Provide the (x, y) coordinate of the cell's center where the given text is located.  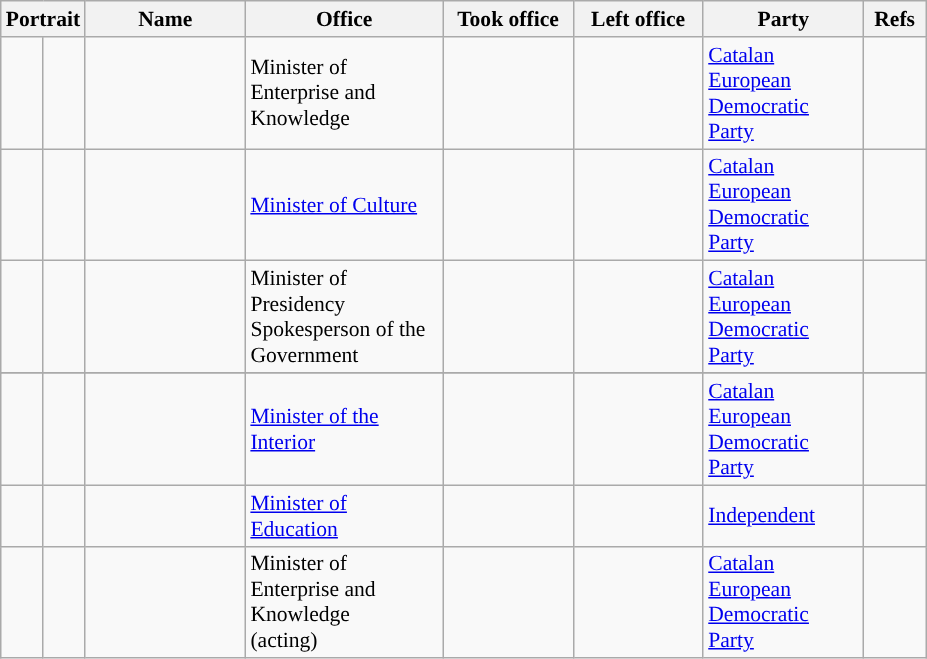
Minister of Culture (344, 205)
Party (783, 19)
Took office (508, 19)
Portrait (43, 19)
Independent (783, 516)
Left office (638, 19)
Refs (894, 19)
Minister of Education (344, 516)
Minister of PresidencySpokesperson of the Government (344, 317)
Office (344, 19)
Minister of Enterprise and Knowledge (344, 93)
Minister of Enterprise and Knowledge(acting) (344, 602)
Name (165, 19)
Minister of the Interior (344, 429)
